For the text-containing cell, return its midpoint in [x, y] coordinate format. 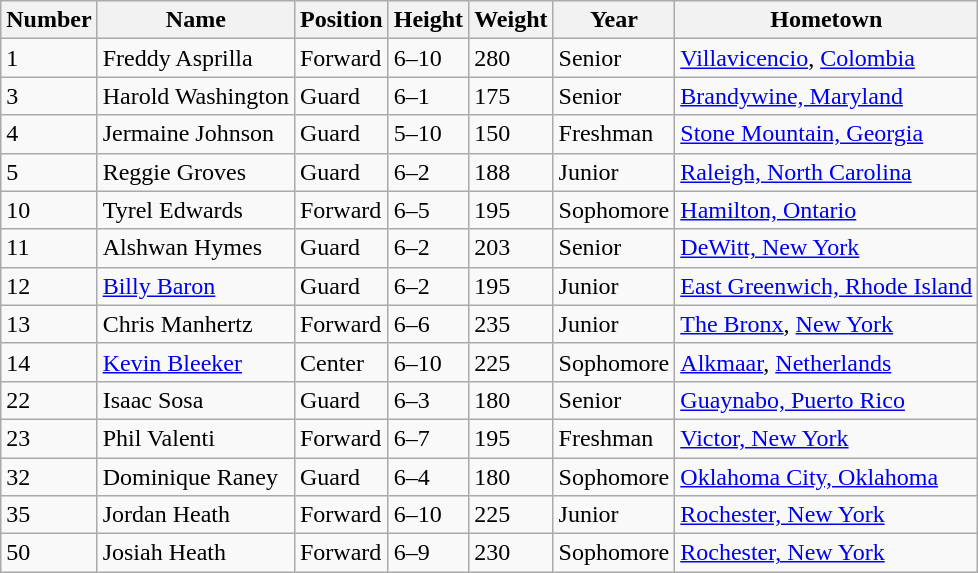
235 [511, 324]
East Greenwich, Rhode Island [826, 286]
6–6 [428, 324]
Phil Valenti [196, 438]
Raleigh, North Carolina [826, 172]
Billy Baron [196, 286]
22 [49, 400]
23 [49, 438]
Height [428, 20]
1 [49, 58]
35 [49, 515]
Center [341, 362]
4 [49, 134]
Hamilton, Ontario [826, 210]
50 [49, 553]
Oklahoma City, Oklahoma [826, 477]
Dominique Raney [196, 477]
5 [49, 172]
188 [511, 172]
Name [196, 20]
Isaac Sosa [196, 400]
Year [614, 20]
Chris Manhertz [196, 324]
The Bronx, New York [826, 324]
175 [511, 96]
Jordan Heath [196, 515]
6–7 [428, 438]
280 [511, 58]
Number [49, 20]
Alshwan Hymes [196, 248]
10 [49, 210]
6–9 [428, 553]
11 [49, 248]
Reggie Groves [196, 172]
Alkmaar, Netherlands [826, 362]
Harold Washington [196, 96]
Kevin Bleeker [196, 362]
6–3 [428, 400]
Position [341, 20]
DeWitt, New York [826, 248]
Brandywine, Maryland [826, 96]
Victor, New York [826, 438]
Weight [511, 20]
Villavicencio, Colombia [826, 58]
150 [511, 134]
6–5 [428, 210]
Tyrel Edwards [196, 210]
Guaynabo, Puerto Rico [826, 400]
230 [511, 553]
Stone Mountain, Georgia [826, 134]
3 [49, 96]
5–10 [428, 134]
6–4 [428, 477]
Josiah Heath [196, 553]
14 [49, 362]
Hometown [826, 20]
13 [49, 324]
6–1 [428, 96]
Freddy Asprilla [196, 58]
Jermaine Johnson [196, 134]
12 [49, 286]
32 [49, 477]
203 [511, 248]
